Pinpoint the cell where the given text exists, returning its (X, Y) midpoint coordinate. 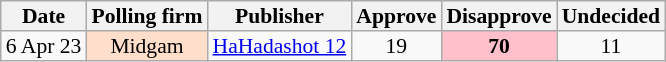
Date (44, 16)
19 (396, 46)
70 (498, 46)
Midgam (146, 46)
Approve (396, 16)
6 Apr 23 (44, 46)
11 (611, 46)
HaHadashot 12 (279, 46)
Disapprove (498, 16)
Polling firm (146, 16)
Publisher (279, 16)
Undecided (611, 16)
